Search for the cell housing the specified text and yield its (X, Y) center coordinate. 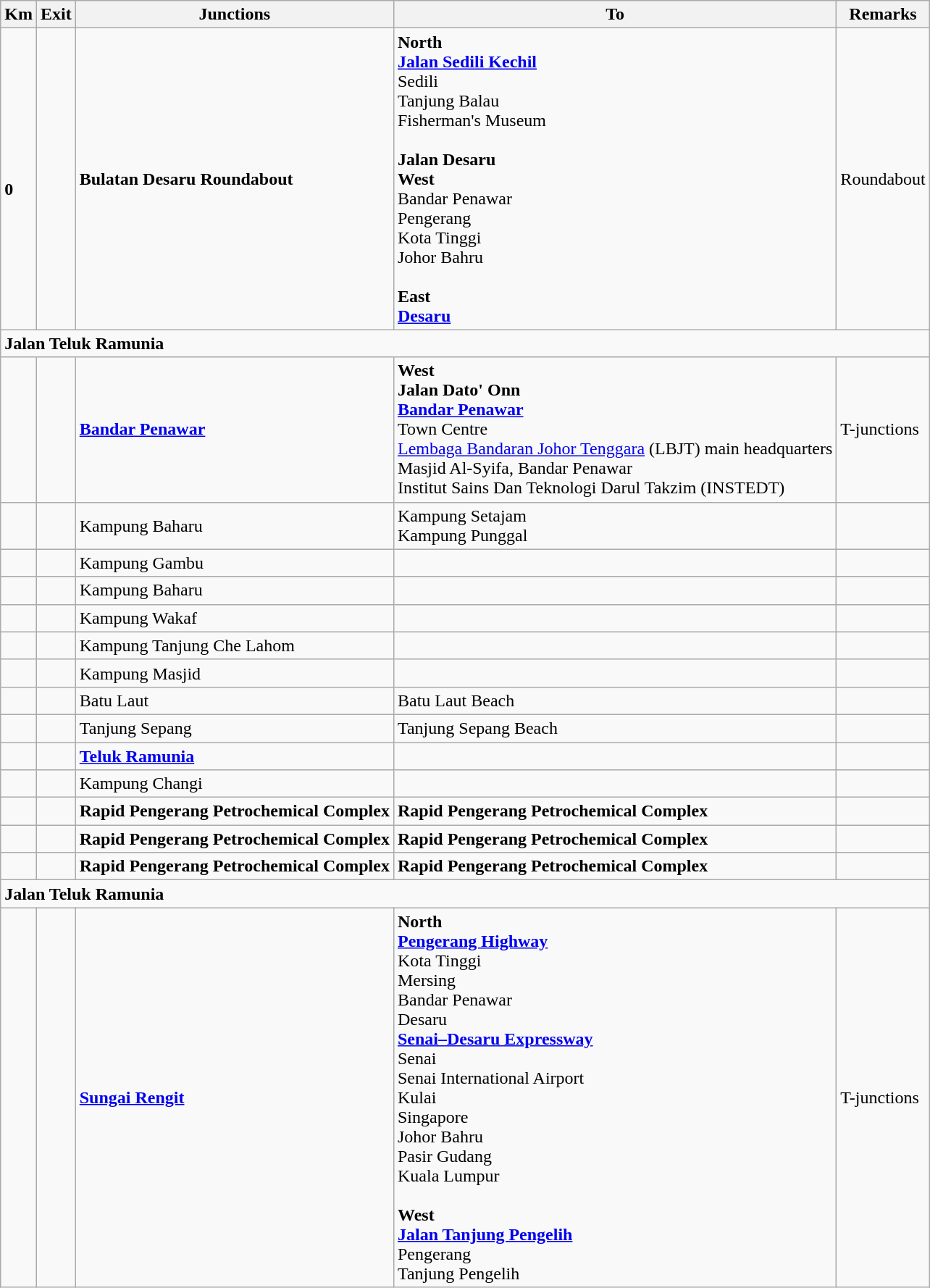
Bulatan Desaru Roundabout (235, 179)
Kampung Masjid (235, 673)
To (614, 14)
Kampung Changi (235, 784)
Batu Laut Beach (614, 701)
Kampung Gambu (235, 563)
Kampung Wakaf (235, 618)
Remarks (883, 14)
Junctions (235, 14)
Sungai Rengit (235, 1097)
Km (19, 14)
Batu Laut (235, 701)
Tanjung Sepang Beach (614, 728)
Exit (56, 14)
Tanjung Sepang (235, 728)
Bandar Penawar (235, 430)
Kampung SetajamKampung Punggal (614, 526)
Roundabout (883, 179)
0 (19, 179)
Kampung Tanjung Che Lahom (235, 645)
Teluk Ramunia (235, 756)
North Jalan Sedili KechilSediliTanjung BalauFisherman's Museum Jalan DesaruWestBandar PenawarPengerangKota TinggiJohor BahruEastDesaru (614, 179)
